Locate the cell with the specified text and output its (X, Y) center coordinate. 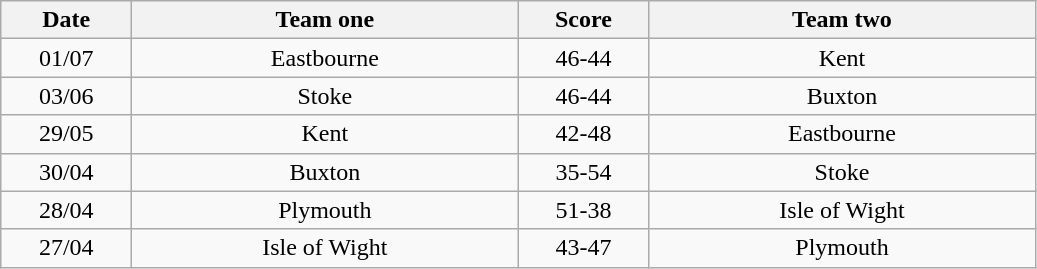
Score (584, 20)
35-54 (584, 172)
Team one (325, 20)
43-47 (584, 248)
27/04 (66, 248)
01/07 (66, 58)
29/05 (66, 134)
51-38 (584, 210)
03/06 (66, 96)
Team two (842, 20)
30/04 (66, 172)
42-48 (584, 134)
Date (66, 20)
28/04 (66, 210)
